Capture the cell that displays the provided text and extract its [x, y] central coordinate. 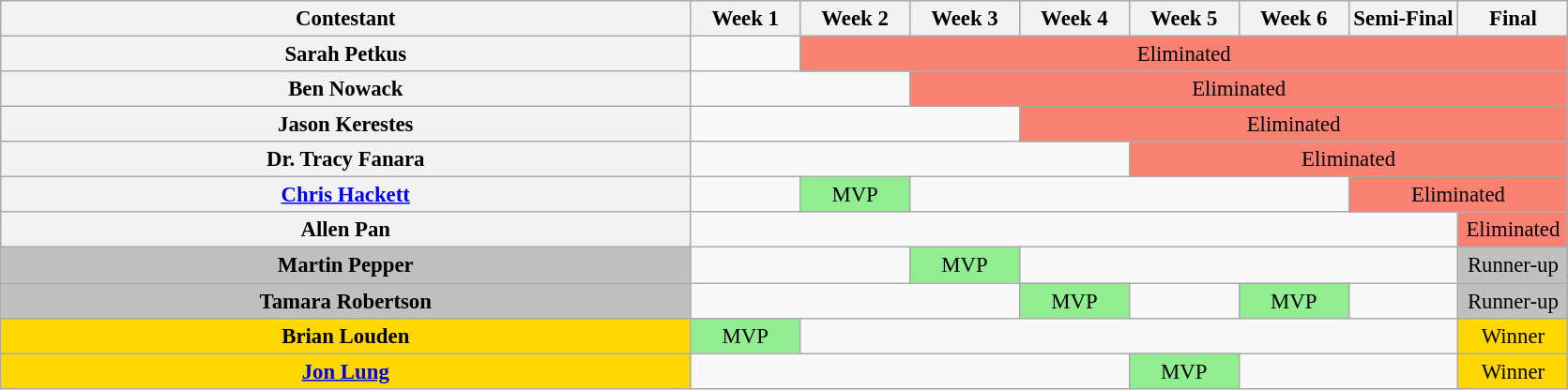
Ben Nowack [345, 89]
Chris Hackett [345, 195]
Final [1513, 19]
Martin Pepper [345, 265]
Jason Kerestes [345, 125]
Contestant [345, 19]
Week 2 [856, 19]
Week 4 [1073, 19]
Allen Pan [345, 230]
Semi-Final [1404, 19]
Week 6 [1293, 19]
Week 5 [1184, 19]
Jon Lung [345, 371]
Sarah Petkus [345, 54]
Dr. Tracy Fanara [345, 159]
Brian Louden [345, 336]
Week 1 [745, 19]
Tamara Robertson [345, 301]
Week 3 [965, 19]
